From the cell containing the given text, extract its center point as [X, Y] coordinate. 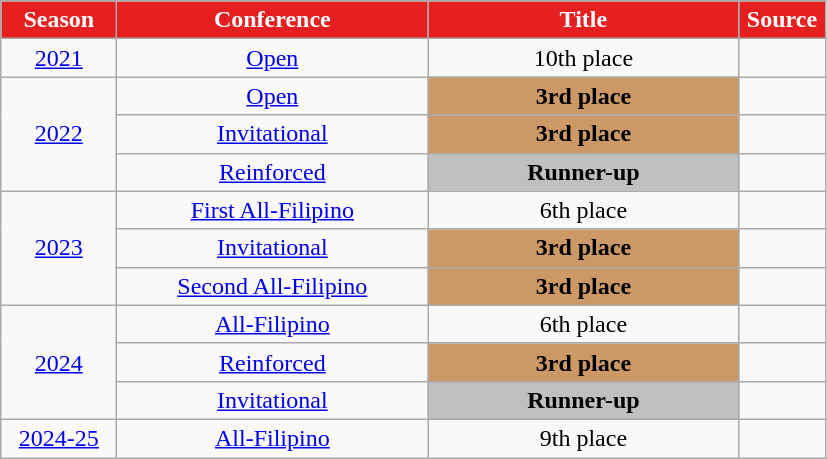
2024-25 [59, 438]
First All-Filipino [272, 210]
2021 [59, 58]
Season [59, 20]
Conference [272, 20]
2024 [59, 362]
Second All-Filipino [272, 286]
Title [584, 20]
9th place [584, 438]
2023 [59, 248]
10th place [584, 58]
Source [782, 20]
2022 [59, 134]
